Locate the cell with the specified text and output its (x, y) center coordinate. 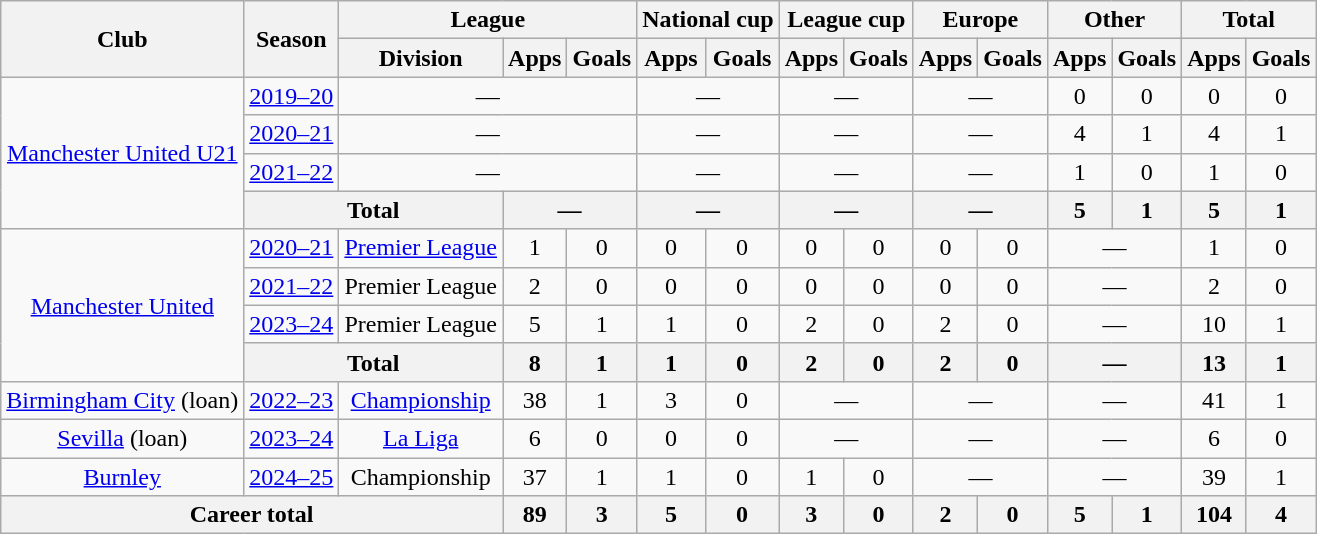
Club (122, 39)
Season (292, 39)
La Liga (421, 438)
Other (1114, 20)
10 (1214, 324)
National cup (708, 20)
8 (535, 362)
89 (535, 515)
League (488, 20)
2019–20 (292, 96)
Sevilla (loan) (122, 438)
39 (1214, 477)
37 (535, 477)
Europe (980, 20)
13 (1214, 362)
104 (1214, 515)
2024–25 (292, 477)
Birmingham City (loan) (122, 400)
Manchester United (122, 305)
League cup (846, 20)
Division (421, 58)
Career total (252, 515)
Burnley (122, 477)
38 (535, 400)
2022–23 (292, 400)
41 (1214, 400)
Manchester United U21 (122, 153)
